Return the [X, Y] coordinate for the center point of the cell that contains the specified text.  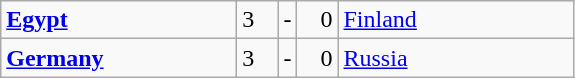
Finland [456, 20]
Germany [119, 58]
Russia [456, 58]
Egypt [119, 20]
